Provide the (x, y) coordinate of the cell's center where the given text is located.  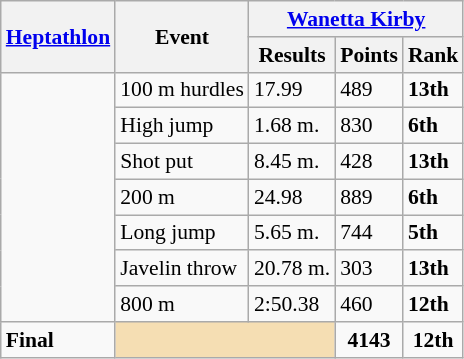
1.68 m. (292, 126)
Rank (434, 55)
20.78 m. (292, 269)
428 (369, 162)
8.45 m. (292, 162)
High jump (182, 126)
303 (369, 269)
744 (369, 233)
Event (182, 36)
Heptathlon (58, 36)
Javelin throw (182, 269)
5th (434, 233)
Long jump (182, 233)
830 (369, 126)
4143 (369, 340)
5.65 m. (292, 233)
200 m (182, 197)
489 (369, 90)
Results (292, 55)
800 m (182, 304)
Wanetta Kirby (356, 19)
2:50.38 (292, 304)
24.98 (292, 197)
Final (58, 340)
17.99 (292, 90)
Points (369, 55)
460 (369, 304)
Shot put (182, 162)
889 (369, 197)
100 m hurdles (182, 90)
